Determine the (x, y) coordinate at the center of the cell enclosing the given text.  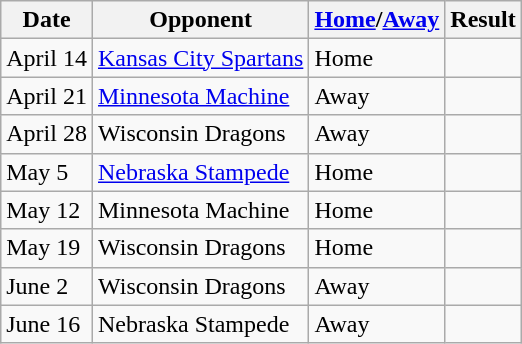
June 2 (47, 286)
April 28 (47, 134)
April 14 (47, 58)
May 12 (47, 210)
Home/Away (377, 20)
May 5 (47, 172)
April 21 (47, 96)
Opponent (200, 20)
Kansas City Spartans (200, 58)
Date (47, 20)
Result (483, 20)
June 16 (47, 324)
May 19 (47, 248)
